Determine the [x, y] coordinate at the center of the cell enclosing the given text.  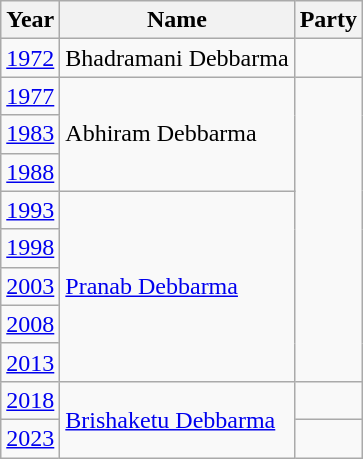
1983 [30, 134]
Name [177, 20]
Bhadramani Debbarma [177, 58]
Year [30, 20]
2003 [30, 286]
Pranab Debbarma [177, 286]
1988 [30, 172]
2018 [30, 400]
1977 [30, 96]
1972 [30, 58]
Party [328, 20]
Brishaketu Debbarma [177, 419]
2008 [30, 324]
2023 [30, 438]
2013 [30, 362]
Abhiram Debbarma [177, 134]
1993 [30, 210]
1998 [30, 248]
